Locate the cell with the specified text and output its [x, y] center coordinate. 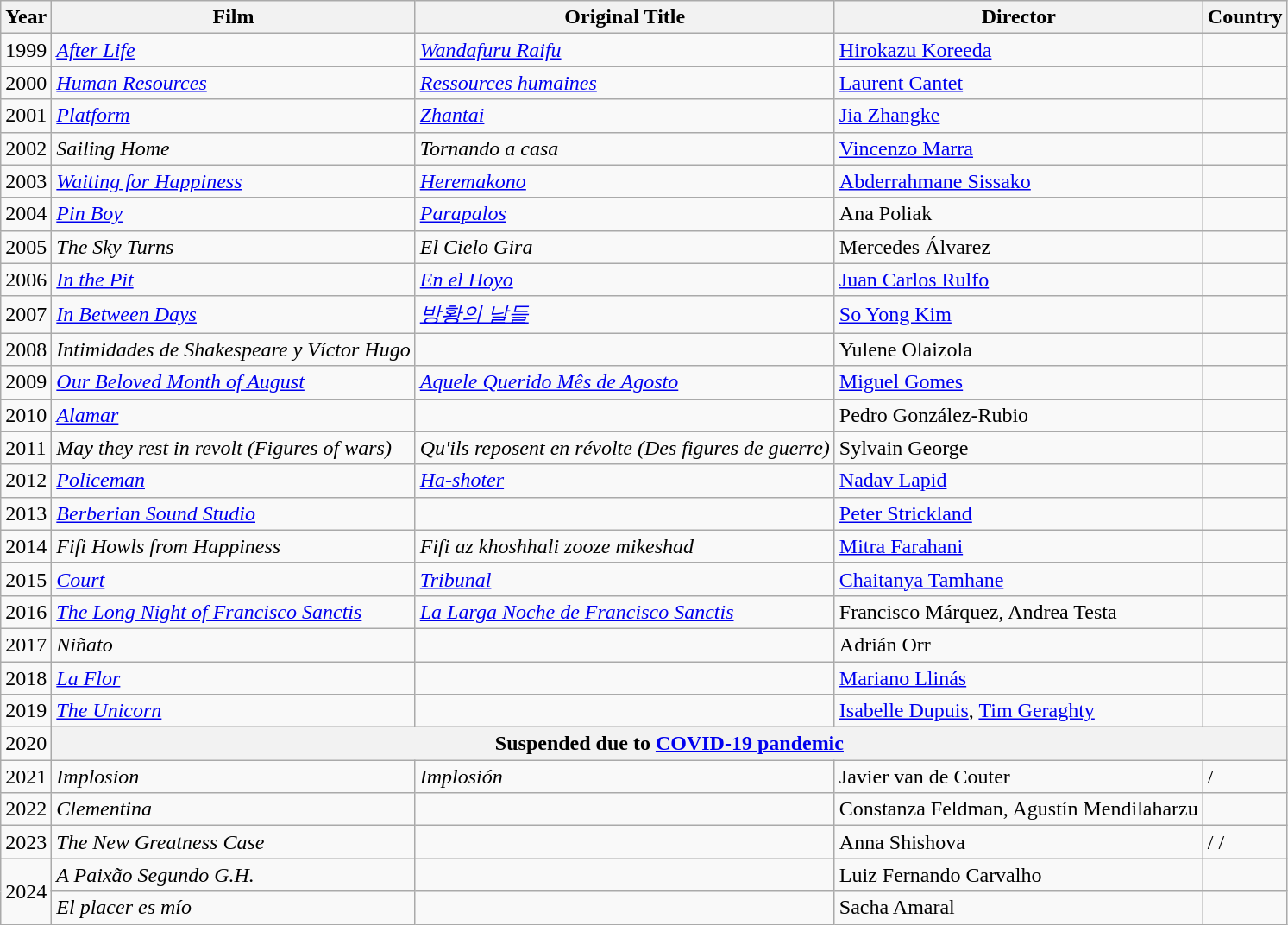
2008 [26, 349]
El Cielo Gira [625, 247]
Abderrahmane Sissako [1018, 181]
In Between Days [233, 314]
El placer es mío [233, 908]
Tornando a casa [625, 148]
Nadav Lapid [1018, 481]
2007 [26, 314]
1999 [26, 50]
2011 [26, 448]
After Life [233, 50]
2010 [26, 415]
2022 [26, 809]
Chaitanya Tamhane [1018, 579]
The Sky Turns [233, 247]
Mariano Llinás [1018, 677]
In the Pit [233, 280]
Niñato [233, 645]
Jia Zhangke [1018, 116]
2009 [26, 382]
Heremakono [625, 181]
2015 [26, 579]
Original Title [625, 17]
2004 [26, 214]
Qu'ils reposent en révolte (Des figures de guerre) [625, 448]
Wandafuru Raifu [625, 50]
2000 [26, 83]
A Paixão Segundo G.H. [233, 875]
The New Greatness Case [233, 842]
2006 [26, 280]
2001 [26, 116]
2021 [26, 777]
Clementina [233, 809]
Aquele Querido Mês de Agosto [625, 382]
Implosion [233, 777]
Platform [233, 116]
Pin Boy [233, 214]
Policeman [233, 481]
Parapalos [625, 214]
En el Hoyo [625, 280]
Ha-shoter [625, 481]
2020 [26, 744]
2019 [26, 711]
Constanza Feldman, Agustín Mendilaharzu [1018, 809]
Waiting for Happiness [233, 181]
The Unicorn [233, 711]
방황의 날들 [625, 314]
Ressources humaines [625, 83]
Francisco Márquez, Andrea Testa [1018, 612]
Film [233, 17]
2012 [26, 481]
Court [233, 579]
Yulene Olaizola [1018, 349]
Sacha Amaral [1018, 908]
Laurent Cantet [1018, 83]
/ / [1245, 842]
2016 [26, 612]
Vincenzo Marra [1018, 148]
Human Resources [233, 83]
So Yong Kim [1018, 314]
Mitra Farahani [1018, 546]
Alamar [233, 415]
Year [26, 17]
2023 [26, 842]
Zhantai [625, 116]
2017 [26, 645]
2003 [26, 181]
Anna Shishova [1018, 842]
2014 [26, 546]
2013 [26, 513]
Peter Strickland [1018, 513]
Sylvain George [1018, 448]
Mercedes Álvarez [1018, 247]
Luiz Fernando Carvalho [1018, 875]
Berberian Sound Studio [233, 513]
Hirokazu Koreeda [1018, 50]
2002 [26, 148]
La Larga Noche de Francisco Sanctis [625, 612]
Isabelle Dupuis, Tim Geraghty [1018, 711]
Our Beloved Month of August [233, 382]
La Flor [233, 677]
Adrián Orr [1018, 645]
2018 [26, 677]
Ana Poliak [1018, 214]
Director [1018, 17]
The Long Night of Francisco Sanctis [233, 612]
May they rest in revolt (Figures of wars) [233, 448]
/ [1245, 777]
Implosión [625, 777]
Juan Carlos Rulfo [1018, 280]
Fifi Howls from Happiness [233, 546]
Fifi az khoshhali zooze mikeshad [625, 546]
Javier van de Couter [1018, 777]
Tribunal [625, 579]
Suspended due to COVID-19 pandemic [669, 744]
Pedro González-Rubio [1018, 415]
Miguel Gomes [1018, 382]
2005 [26, 247]
Intimidades de Shakespeare y Víctor Hugo [233, 349]
2024 [26, 891]
Sailing Home [233, 148]
Country [1245, 17]
